Scan for the cell matching the given text and deliver its (x, y) coordinate at center. 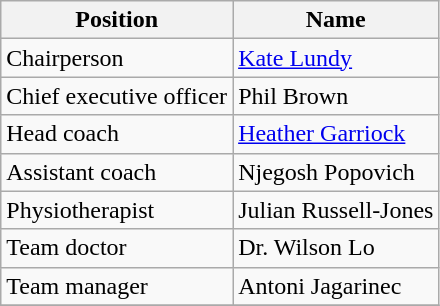
Julian Russell-Jones (336, 210)
Chief executive officer (117, 96)
Team manager (117, 286)
Dr. Wilson Lo (336, 248)
Head coach (117, 134)
Antoni Jagarinec (336, 286)
Name (336, 20)
Team doctor (117, 248)
Position (117, 20)
Chairperson (117, 58)
Physiotherapist (117, 210)
Heather Garriock (336, 134)
Njegosh Popovich (336, 172)
Kate Lundy (336, 58)
Phil Brown (336, 96)
Assistant coach (117, 172)
